Detect which cell encompasses the target text, then output its (x, y) center coordinate. 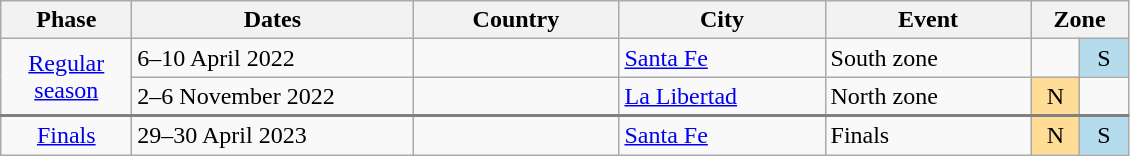
2–6 November 2022 (272, 96)
City (722, 20)
Dates (272, 20)
Phase (66, 20)
Country (516, 20)
Event (928, 20)
6–10 April 2022 (272, 58)
North zone (928, 96)
La Libertad (722, 96)
29–30 April 2023 (272, 136)
Zone (1080, 20)
South zone (928, 58)
Regularseason (66, 78)
